Determine the [x, y] coordinate at the center of the cell enclosing the given text.  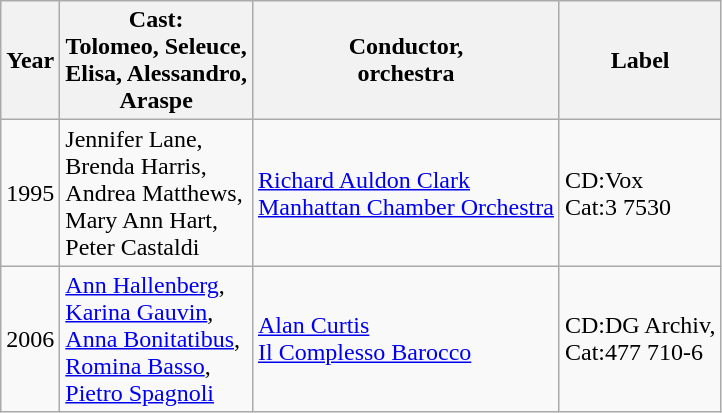
Jennifer Lane, Brenda Harris,Andrea Matthews,Mary Ann Hart,Peter Castaldi [156, 193]
1995 [30, 193]
2006 [30, 339]
Alan CurtisIl Complesso Barocco [406, 339]
CD:DG Archiv,Cat:477 710-6 [640, 339]
Ann Hallenberg,Karina Gauvin,Anna Bonitatibus,Romina Basso,Pietro Spagnoli [156, 339]
CD:VoxCat:3 7530 [640, 193]
Richard Auldon ClarkManhattan Chamber Orchestra [406, 193]
Conductor,orchestra [406, 60]
Year [30, 60]
Cast:Tolomeo, Seleuce, Elisa, Alessandro,Araspe [156, 60]
Label [640, 60]
